Search for the cell housing the specified text and yield its (x, y) center coordinate. 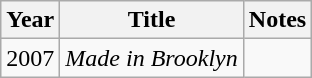
2007 (30, 58)
Title (152, 20)
Made in Brooklyn (152, 58)
Notes (277, 20)
Year (30, 20)
